Locate the cell with the specified text and output its [X, Y] center coordinate. 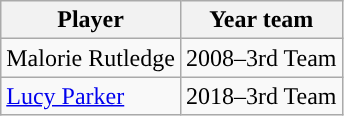
Malorie Rutledge [91, 58]
2008–3rd Team [261, 58]
Year team [261, 20]
Lucy Parker [91, 96]
Player [91, 20]
2018–3rd Team [261, 96]
